Extract the [x, y] coordinate from the center of the cell holding the provided text.  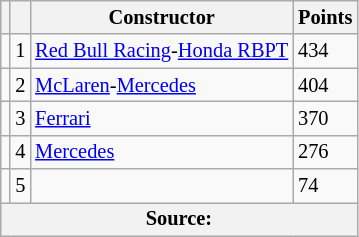
McLaren-Mercedes [162, 85]
Red Bull Racing-Honda RBPT [162, 51]
404 [325, 85]
370 [325, 118]
Source: [179, 219]
Ferrari [162, 118]
Points [325, 17]
1 [20, 51]
Mercedes [162, 152]
Constructor [162, 17]
276 [325, 152]
5 [20, 186]
2 [20, 85]
3 [20, 118]
74 [325, 186]
4 [20, 152]
434 [325, 51]
